Scan for the cell matching the given text and deliver its [x, y] coordinate at center. 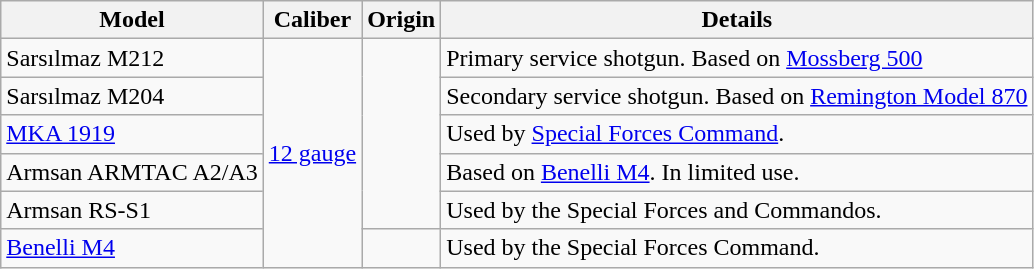
Armsan RS-S1 [132, 210]
Caliber [312, 20]
Armsan ARMTAC A2/A3 [132, 172]
Sarsılmaz M212 [132, 58]
Used by the Special Forces Command. [737, 248]
12 gauge [312, 153]
Details [737, 20]
Sarsılmaz M204 [132, 96]
Origin [402, 20]
MKA 1919 [132, 134]
Based on Benelli M4. In limited use. [737, 172]
Model [132, 20]
Primary service shotgun. Based on Mossberg 500 [737, 58]
Used by Special Forces Command. [737, 134]
Benelli M4 [132, 248]
Secondary service shotgun. Based on Remington Model 870 [737, 96]
Used by the Special Forces and Commandos. [737, 210]
